Output the [x, y] coordinate of the center of the cell containing the given text.  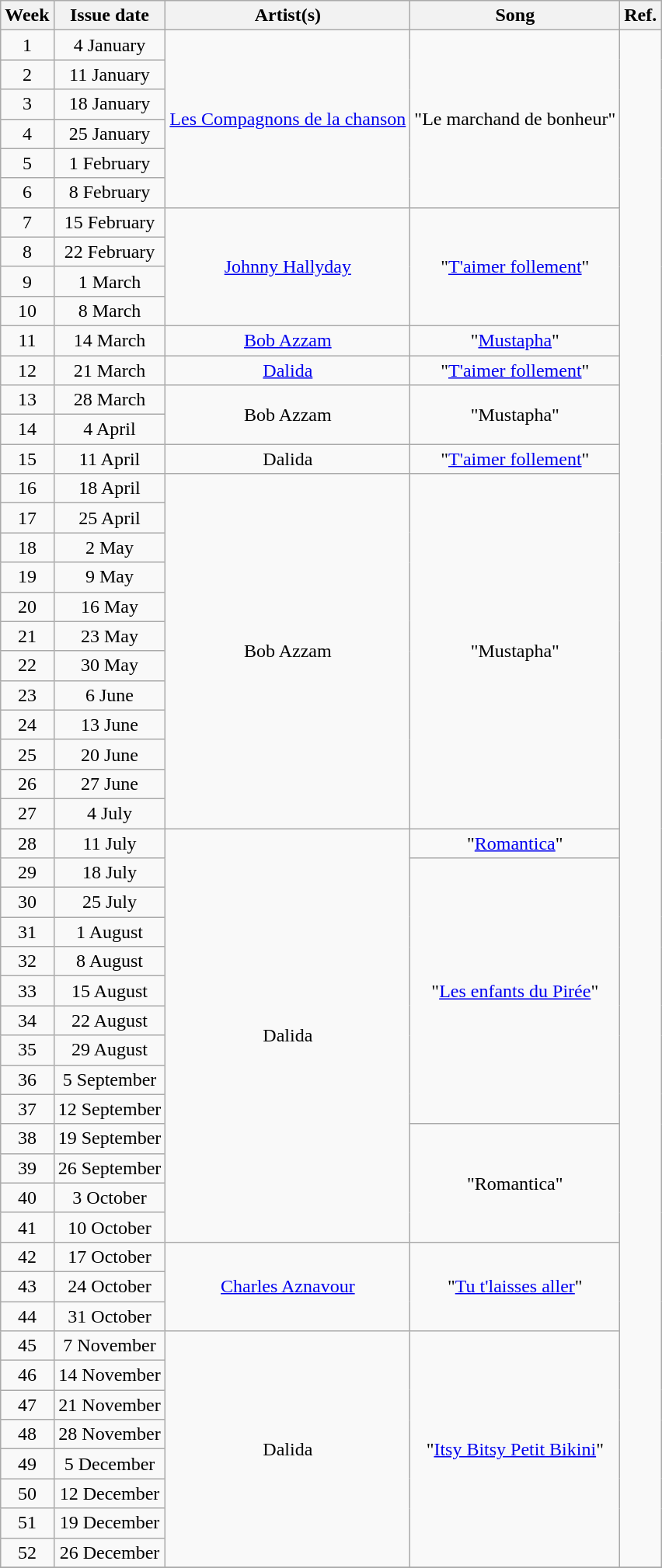
Johnny Hallyday [287, 266]
48 [27, 1434]
25 July [110, 902]
1 February [110, 163]
10 October [110, 1227]
4 July [110, 813]
50 [27, 1493]
9 May [110, 577]
8 February [110, 193]
21 November [110, 1405]
4 [27, 134]
52 [27, 1552]
18 July [110, 873]
6 [27, 193]
Charles Aznavour [287, 1286]
29 August [110, 1050]
32 [27, 961]
"Le marchand de bonheur" [515, 119]
20 [27, 607]
5 [27, 163]
15 August [110, 991]
23 [27, 695]
26 [27, 784]
30 May [110, 666]
16 May [110, 607]
26 December [110, 1552]
14 [27, 429]
49 [27, 1464]
19 December [110, 1523]
39 [27, 1168]
42 [27, 1257]
28 [27, 843]
Les Compagnons de la chanson [287, 119]
3 [27, 104]
34 [27, 1020]
28 November [110, 1434]
25 [27, 754]
5 September [110, 1080]
27 June [110, 784]
31 October [110, 1316]
12 [27, 370]
13 [27, 400]
3 October [110, 1198]
11 July [110, 843]
Ref. [640, 16]
22 [27, 666]
2 May [110, 548]
11 January [110, 75]
29 [27, 873]
2 [27, 75]
47 [27, 1405]
25 January [110, 134]
17 October [110, 1257]
16 [27, 488]
37 [27, 1109]
40 [27, 1198]
44 [27, 1316]
13 June [110, 725]
28 March [110, 400]
24 [27, 725]
33 [27, 991]
10 [27, 311]
12 September [110, 1109]
30 [27, 902]
21 March [110, 370]
21 [27, 636]
"Les enfants du Pirée" [515, 991]
15 [27, 459]
"Itsy Bitsy Petit Bikini" [515, 1449]
19 [27, 577]
17 [27, 518]
51 [27, 1523]
19 September [110, 1139]
25 April [110, 518]
24 October [110, 1286]
18 January [110, 104]
18 April [110, 488]
31 [27, 932]
9 [27, 281]
36 [27, 1080]
"Tu t'laisses aller" [515, 1286]
Issue date [110, 16]
38 [27, 1139]
26 September [110, 1168]
Song [515, 16]
14 March [110, 340]
22 February [110, 252]
35 [27, 1050]
46 [27, 1375]
Week [27, 16]
8 August [110, 961]
18 [27, 548]
6 June [110, 695]
4 April [110, 429]
7 November [110, 1346]
41 [27, 1227]
5 December [110, 1464]
Artist(s) [287, 16]
11 April [110, 459]
7 [27, 222]
1 March [110, 281]
12 December [110, 1493]
20 June [110, 754]
8 [27, 252]
8 March [110, 311]
27 [27, 813]
4 January [110, 45]
45 [27, 1346]
23 May [110, 636]
14 November [110, 1375]
22 August [110, 1020]
1 August [110, 932]
1 [27, 45]
15 February [110, 222]
11 [27, 340]
43 [27, 1286]
